Identify which cell holds the provided text, then report its [X, Y] central coordinate. 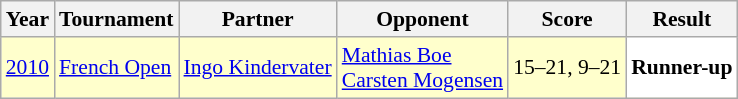
Opponent [422, 19]
Ingo Kindervater [258, 68]
15–21, 9–21 [567, 68]
Partner [258, 19]
Year [28, 19]
2010 [28, 68]
Tournament [116, 19]
Runner-up [682, 68]
Mathias Boe Carsten Mogensen [422, 68]
Result [682, 19]
French Open [116, 68]
Score [567, 19]
